Identify which cell holds the provided text, then report its [X, Y] central coordinate. 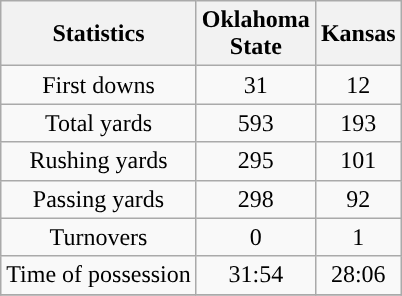
31 [256, 85]
Total yards [99, 123]
Turnovers [99, 237]
101 [358, 161]
92 [358, 199]
193 [358, 123]
593 [256, 123]
Time of possession [99, 275]
1 [358, 237]
First downs [99, 85]
28:06 [358, 275]
0 [256, 237]
Kansas [358, 34]
295 [256, 161]
298 [256, 199]
Statistics [99, 34]
OklahomaState [256, 34]
12 [358, 85]
Passing yards [99, 199]
31:54 [256, 275]
Rushing yards [99, 161]
